Locate the cell with the specified text and output its (X, Y) center coordinate. 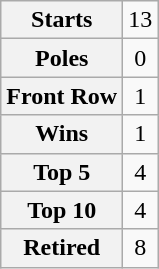
Front Row (62, 96)
13 (140, 20)
Wins (62, 134)
Retired (62, 248)
Starts (62, 20)
Top 10 (62, 210)
Poles (62, 58)
8 (140, 248)
0 (140, 58)
Top 5 (62, 172)
